For the text-containing cell, return its midpoint in (x, y) coordinate format. 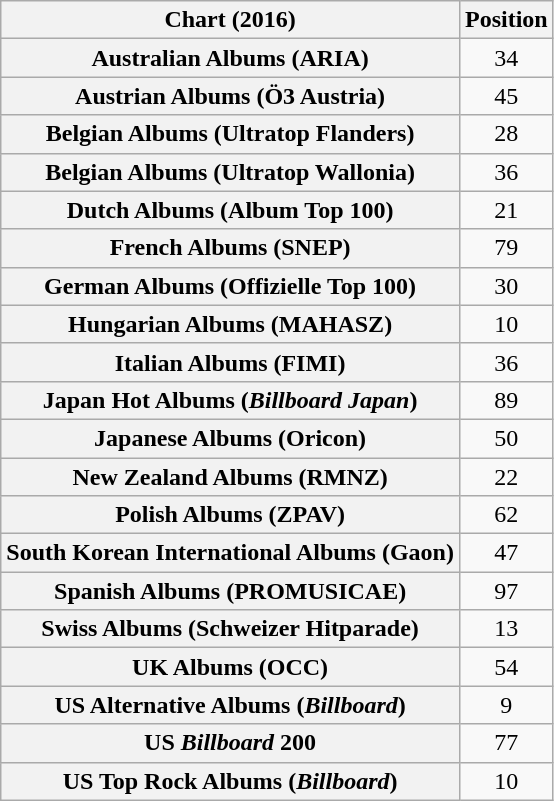
77 (506, 743)
Japanese Albums (Oricon) (230, 438)
Australian Albums (ARIA) (230, 58)
German Albums (Offizielle Top 100) (230, 286)
79 (506, 248)
US Alternative Albums (Billboard) (230, 705)
Polish Albums (ZPAV) (230, 515)
34 (506, 58)
50 (506, 438)
97 (506, 591)
Hungarian Albums (MAHASZ) (230, 324)
45 (506, 96)
Chart (2016) (230, 20)
South Korean International Albums (Gaon) (230, 553)
US Top Rock Albums (Billboard) (230, 781)
Position (506, 20)
Spanish Albums (PROMUSICAE) (230, 591)
62 (506, 515)
89 (506, 400)
Japan Hot Albums (Billboard Japan) (230, 400)
Swiss Albums (Schweizer Hitparade) (230, 629)
Belgian Albums (Ultratop Flanders) (230, 134)
54 (506, 667)
9 (506, 705)
Belgian Albums (Ultratop Wallonia) (230, 172)
Italian Albums (FIMI) (230, 362)
UK Albums (OCC) (230, 667)
Austrian Albums (Ö3 Austria) (230, 96)
Dutch Albums (Album Top 100) (230, 210)
13 (506, 629)
New Zealand Albums (RMNZ) (230, 477)
French Albums (SNEP) (230, 248)
47 (506, 553)
28 (506, 134)
21 (506, 210)
30 (506, 286)
22 (506, 477)
US Billboard 200 (230, 743)
